Return (X, Y) of the center of cell containing provided text 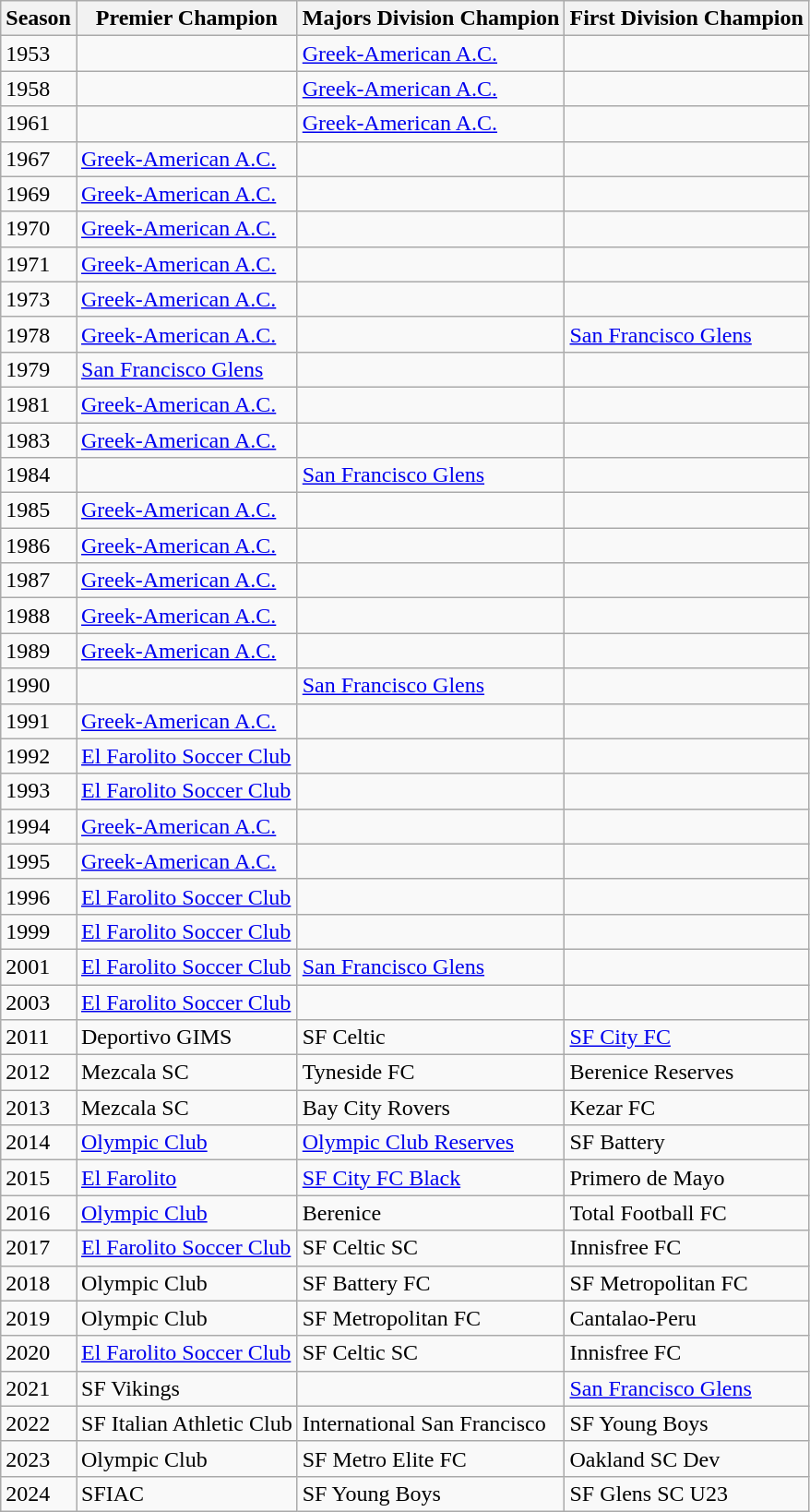
1988 (39, 616)
Olympic Club Reserves (431, 1143)
International San Francisco (431, 1423)
2012 (39, 1073)
SF Metro Elite FC (431, 1458)
SF Celtic (431, 1038)
SF Glens SC U23 (686, 1494)
1995 (39, 861)
2011 (39, 1038)
SF Italian Athletic Club (186, 1423)
1961 (39, 124)
1973 (39, 299)
SF City FC (686, 1038)
1991 (39, 721)
2021 (39, 1388)
Oakland SC Dev (686, 1458)
1999 (39, 931)
Cantalao-Peru (686, 1318)
1987 (39, 581)
Primero de Mayo (686, 1178)
Berenice (431, 1213)
1985 (39, 510)
Total Football FC (686, 1213)
Season (39, 18)
1958 (39, 89)
1979 (39, 369)
1970 (39, 229)
1978 (39, 334)
2017 (39, 1248)
1996 (39, 896)
1967 (39, 159)
1971 (39, 264)
2001 (39, 966)
1990 (39, 686)
Deportivo GIMS (186, 1038)
El Farolito (186, 1178)
1969 (39, 194)
SF Vikings (186, 1388)
1984 (39, 475)
SFIAC (186, 1494)
1994 (39, 826)
2014 (39, 1143)
SF Battery FC (431, 1283)
2024 (39, 1494)
1993 (39, 791)
2019 (39, 1318)
1953 (39, 54)
Majors Division Champion (431, 18)
2018 (39, 1283)
2013 (39, 1108)
SF City FC Black (431, 1178)
1992 (39, 756)
1983 (39, 440)
1989 (39, 651)
1981 (39, 404)
Kezar FC (686, 1108)
1986 (39, 546)
2015 (39, 1178)
2016 (39, 1213)
Bay City Rovers (431, 1108)
2003 (39, 1002)
Berenice Reserves (686, 1073)
First Division Champion (686, 18)
2023 (39, 1458)
Tyneside FC (431, 1073)
Premier Champion (186, 18)
2020 (39, 1353)
SF Battery (686, 1143)
2022 (39, 1423)
